Detect which cell encompasses the target text, then output its (X, Y) center coordinate. 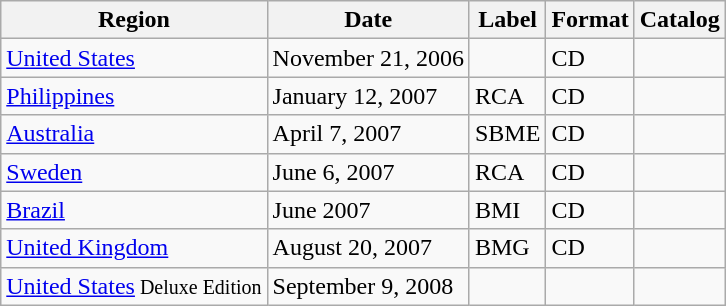
United Kingdom (134, 248)
SBME (507, 134)
August 20, 2007 (368, 248)
Label (507, 20)
Brazil (134, 210)
United States Deluxe Edition (134, 286)
Australia (134, 134)
April 7, 2007 (368, 134)
June 2007 (368, 210)
Sweden (134, 172)
Region (134, 20)
Catalog (680, 20)
September 9, 2008 (368, 286)
United States (134, 58)
BMG (507, 248)
Format (590, 20)
Date (368, 20)
November 21, 2006 (368, 58)
January 12, 2007 (368, 96)
June 6, 2007 (368, 172)
BMI (507, 210)
Philippines (134, 96)
